Scan for the cell matching the given text and deliver its [x, y] coordinate at center. 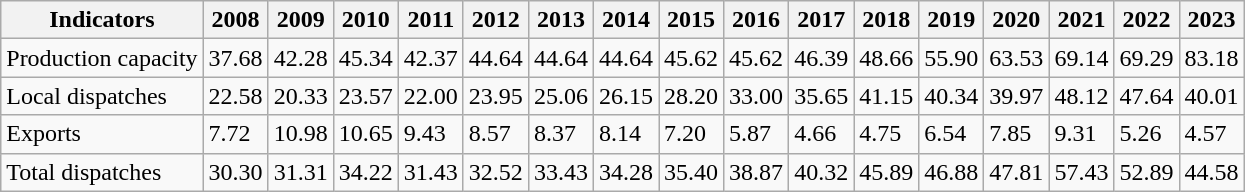
31.43 [430, 172]
9.43 [430, 134]
2019 [952, 20]
40.34 [952, 96]
2013 [560, 20]
42.37 [430, 58]
83.18 [1212, 58]
45.34 [366, 58]
48.66 [886, 58]
2023 [1212, 20]
10.98 [300, 134]
34.28 [626, 172]
6.54 [952, 134]
2008 [236, 20]
23.57 [366, 96]
40.32 [822, 172]
7.85 [1016, 134]
9.31 [1082, 134]
4.75 [886, 134]
22.00 [430, 96]
57.43 [1082, 172]
2020 [1016, 20]
7.20 [692, 134]
2016 [756, 20]
4.57 [1212, 134]
8.37 [560, 134]
5.26 [1146, 134]
35.65 [822, 96]
Production capacity [102, 58]
38.87 [756, 172]
46.88 [952, 172]
30.30 [236, 172]
34.22 [366, 172]
69.29 [1146, 58]
26.15 [626, 96]
2021 [1082, 20]
33.43 [560, 172]
8.57 [496, 134]
44.58 [1212, 172]
55.90 [952, 58]
25.06 [560, 96]
2022 [1146, 20]
Total dispatches [102, 172]
22.58 [236, 96]
Indicators [102, 20]
52.89 [1146, 172]
Exports [102, 134]
39.97 [1016, 96]
2012 [496, 20]
47.81 [1016, 172]
35.40 [692, 172]
69.14 [1082, 58]
37.68 [236, 58]
33.00 [756, 96]
47.64 [1146, 96]
42.28 [300, 58]
23.95 [496, 96]
2018 [886, 20]
28.20 [692, 96]
7.72 [236, 134]
40.01 [1212, 96]
32.52 [496, 172]
2009 [300, 20]
2014 [626, 20]
Local dispatches [102, 96]
5.87 [756, 134]
2010 [366, 20]
20.33 [300, 96]
48.12 [1082, 96]
2017 [822, 20]
46.39 [822, 58]
45.89 [886, 172]
4.66 [822, 134]
2011 [430, 20]
63.53 [1016, 58]
8.14 [626, 134]
2015 [692, 20]
31.31 [300, 172]
41.15 [886, 96]
10.65 [366, 134]
